Find where the given text appears and provide that cell's center as [x, y] coordinate. 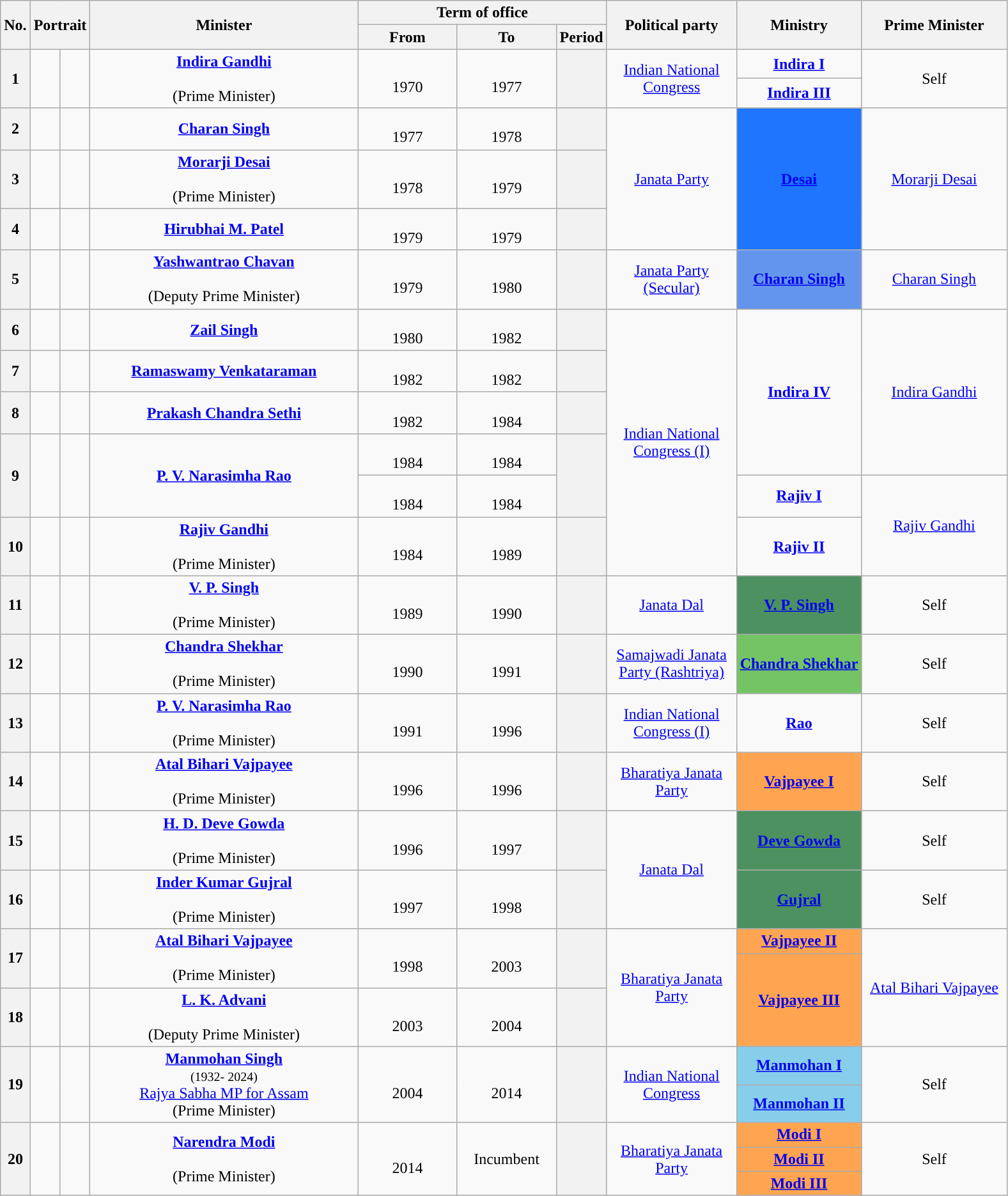
Manmohan II [799, 1104]
Zail Singh [224, 330]
Ministry [799, 25]
1970 [408, 79]
Minister [224, 25]
P. V. Narasimha Rao [224, 475]
12 [15, 664]
P. V. Narasimha Rao(Prime Minister) [224, 723]
Manmohan Singh(1932- 2024)Rajya Sabha MP for Assam(Prime Minister) [224, 1084]
Rajiv Gandhi [934, 525]
Yashwantrao Chavan(Deputy Prime Minister) [224, 279]
Term of office [482, 13]
8 [15, 413]
Atal Bihari Vajpayee [934, 988]
5 [15, 279]
Morarji Desai(Prime Minister) [224, 179]
Political party [671, 25]
20 [15, 1159]
Vajpayee III [799, 1000]
Portrait [60, 25]
16 [15, 899]
Rajiv I [799, 496]
Narendra Modi(Prime Minister) [224, 1159]
18 [15, 1017]
Indira I [799, 64]
To [506, 37]
13 [15, 723]
V. P. Singh [799, 605]
No. [15, 25]
10 [15, 546]
L. K. Advani(Deputy Prime Minister) [224, 1017]
Rajiv Gandhi(Prime Minister) [224, 546]
19 [15, 1084]
4 [15, 229]
Indira Gandhi(Prime Minister) [224, 79]
Morarji Desai [934, 179]
Manmohan I [799, 1066]
Rao [799, 723]
Gujral [799, 899]
Prakash Chandra Sethi [224, 413]
Indira Gandhi [934, 392]
V. P. Singh(Prime Minister) [224, 605]
Prime Minister [934, 25]
Hirubhai M. Patel [224, 229]
Period [582, 37]
6 [15, 330]
Deve Gowda [799, 841]
Incumbent [506, 1159]
Rajiv II [799, 546]
15 [15, 841]
Janata Party (Secular) [671, 279]
Indira IV [799, 392]
14 [15, 782]
Modi I [799, 1135]
Ramaswamy Venkataraman [224, 371]
Chandra Shekhar(Prime Minister) [224, 664]
Janata Party [671, 179]
Desai [799, 179]
Modi II [799, 1159]
1 [15, 79]
2 [15, 129]
Samajwadi Janata Party (Rashtriya) [671, 664]
Indira III [799, 93]
9 [15, 475]
Vajpayee I [799, 782]
11 [15, 605]
Vajpayee II [799, 941]
From [408, 37]
17 [15, 958]
3 [15, 179]
H. D. Deve Gowda(Prime Minister) [224, 841]
Inder Kumar Gujral(Prime Minister) [224, 899]
Modi III [799, 1183]
Chandra Shekhar [799, 664]
7 [15, 371]
